From the cell containing the given text, extract its center point as [X, Y] coordinate. 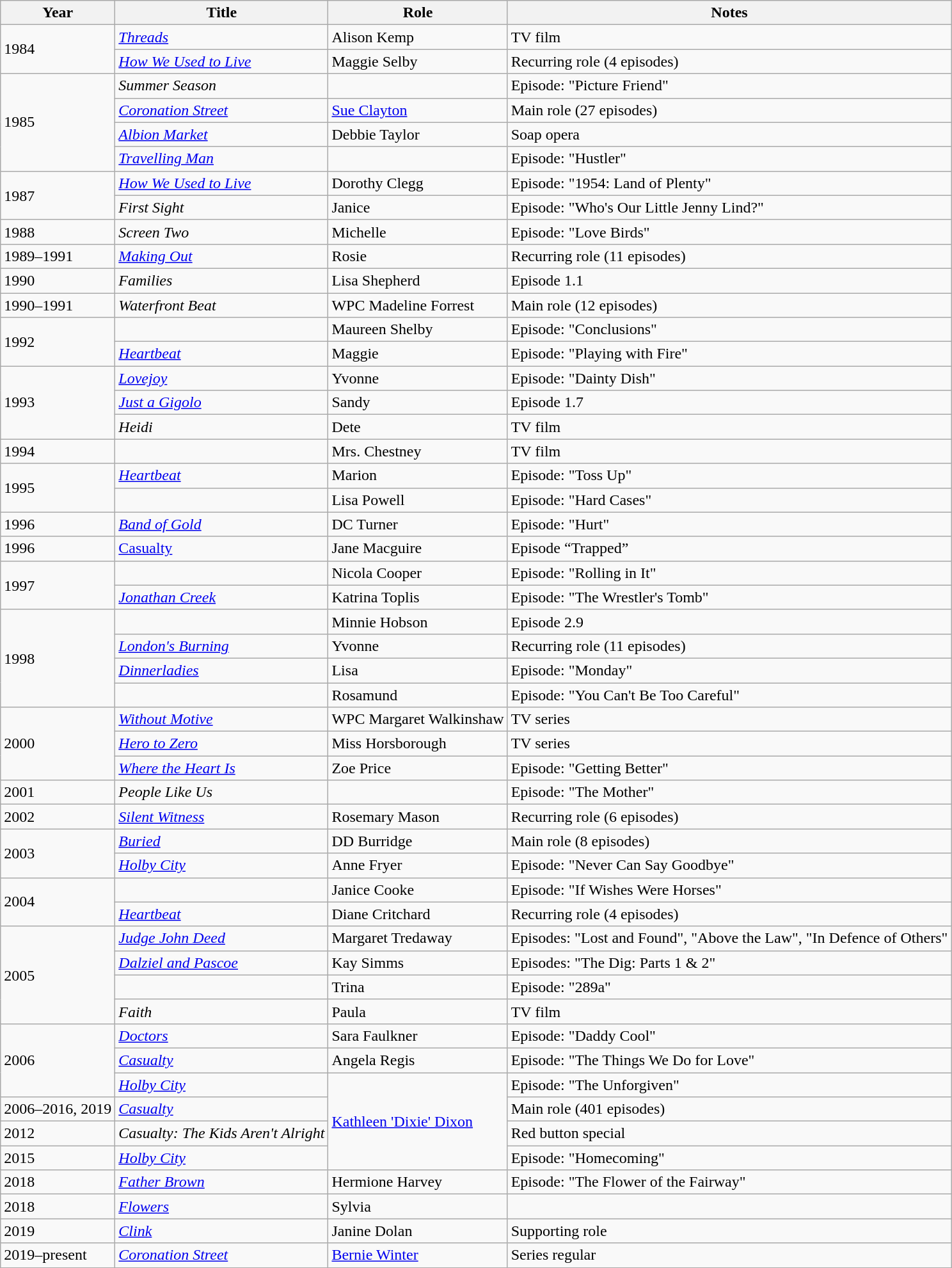
Main role (8 episodes) [729, 841]
Main role (12 episodes) [729, 305]
Flowers [221, 1207]
Travelling Man [221, 159]
Waterfront Beat [221, 305]
Sylvia [418, 1207]
Main role (27 episodes) [729, 110]
Episode: "289a" [729, 987]
First Sight [221, 207]
Episode: "Playing with Fire" [729, 354]
Soap opera [729, 134]
Maggie [418, 354]
Lovejoy [221, 378]
Sandy [418, 403]
Nicola Cooper [418, 573]
2000 [58, 744]
Janice Cooke [418, 890]
2004 [58, 902]
Dalziel and Pascoe [221, 963]
2019 [58, 1231]
Episode 2.9 [729, 622]
Debbie Taylor [418, 134]
Episode: "Picture Friend" [729, 86]
Casualty: The Kids Aren't Alright [221, 1134]
Series regular [729, 1255]
Janine Dolan [418, 1231]
Minnie Hobson [418, 622]
WPC Madeline Forrest [418, 305]
2015 [58, 1158]
Summer Season [221, 86]
Father Brown [221, 1182]
Episode: "Hustler" [729, 159]
1998 [58, 658]
Recurring role (6 episodes) [729, 817]
2001 [58, 792]
Diane Critchard [418, 914]
Buried [221, 841]
1990 [58, 280]
Episodes: "Lost and Found", "Above the Law", "In Defence of Others" [729, 938]
Angela Regis [418, 1060]
1994 [58, 451]
Lisa [418, 670]
Red button special [729, 1134]
Role [418, 13]
Where the Heart Is [221, 768]
Episode: "Getting Better" [729, 768]
Sara Faulkner [418, 1036]
Marion [418, 476]
Families [221, 280]
Supporting role [729, 1231]
Band of Gold [221, 524]
Episode: "The Wrestler's Tomb" [729, 597]
Episode 1.1 [729, 280]
Zoe Price [418, 768]
Just a Gigolo [221, 403]
Episode: "The Things We Do for Love" [729, 1060]
Sue Clayton [418, 110]
Margaret Tredaway [418, 938]
Lisa Powell [418, 500]
Rosemary Mason [418, 817]
Katrina Toplis [418, 597]
Episode: "The Mother" [729, 792]
Rosie [418, 256]
Anne Fryer [418, 865]
Heidi [221, 427]
2003 [58, 853]
1992 [58, 342]
Episode: "The Unforgiven" [729, 1085]
Episode: "Hard Cases" [729, 500]
WPC Margaret Walkinshaw [418, 719]
2006–2016, 2019 [58, 1109]
Episode: "Homecoming" [729, 1158]
Michelle [418, 232]
Paula [418, 1011]
1997 [58, 585]
1988 [58, 232]
Making Out [221, 256]
Episode: "Dainty Dish" [729, 378]
Main role (401 episodes) [729, 1109]
Doctors [221, 1036]
Episode: "Who's Our Little Jenny Lind?" [729, 207]
1995 [58, 488]
1984 [58, 49]
Episode: "Never Can Say Goodbye" [729, 865]
Episode: "Daddy Cool" [729, 1036]
2005 [58, 975]
Episode: "Rolling in It" [729, 573]
2012 [58, 1134]
Judge John Deed [221, 938]
Episode 1.7 [729, 403]
Trina [418, 987]
Without Motive [221, 719]
Bernie Winter [418, 1255]
1989–1991 [58, 256]
Notes [729, 13]
Lisa Shepherd [418, 280]
DC Turner [418, 524]
Miss Horsborough [418, 744]
Hero to Zero [221, 744]
Jonathan Creek [221, 597]
Episode “Trapped” [729, 549]
Screen Two [221, 232]
Threads [221, 37]
Episode: "1954: Land of Plenty" [729, 183]
Episode: "You Can't Be Too Careful" [729, 694]
Maggie Selby [418, 61]
Faith [221, 1011]
Dorothy Clegg [418, 183]
London's Burning [221, 646]
Rosamund [418, 694]
Mrs. Chestney [418, 451]
Maureen Shelby [418, 330]
Episode: "Toss Up" [729, 476]
Silent Witness [221, 817]
Kay Simms [418, 963]
Title [221, 13]
Dete [418, 427]
2006 [58, 1060]
1993 [58, 403]
1990–1991 [58, 305]
1985 [58, 122]
Episodes: "The Dig: Parts 1 & 2" [729, 963]
Episode: "Hurt" [729, 524]
Episode: "Conclusions" [729, 330]
People Like Us [221, 792]
Dinnerladies [221, 670]
2002 [58, 817]
DD Burridge [418, 841]
Janice [418, 207]
Albion Market [221, 134]
Episode: "If Wishes Were Horses" [729, 890]
Episode: "Monday" [729, 670]
Year [58, 13]
1987 [58, 195]
Alison Kemp [418, 37]
Jane Macguire [418, 549]
Episode: "Love Birds" [729, 232]
Hermione Harvey [418, 1182]
Clink [221, 1231]
Episode: "The Flower of the Fairway" [729, 1182]
2019–present [58, 1255]
Kathleen 'Dixie' Dixon [418, 1121]
